Scan for the cell matching the given text and deliver its (x, y) coordinate at center. 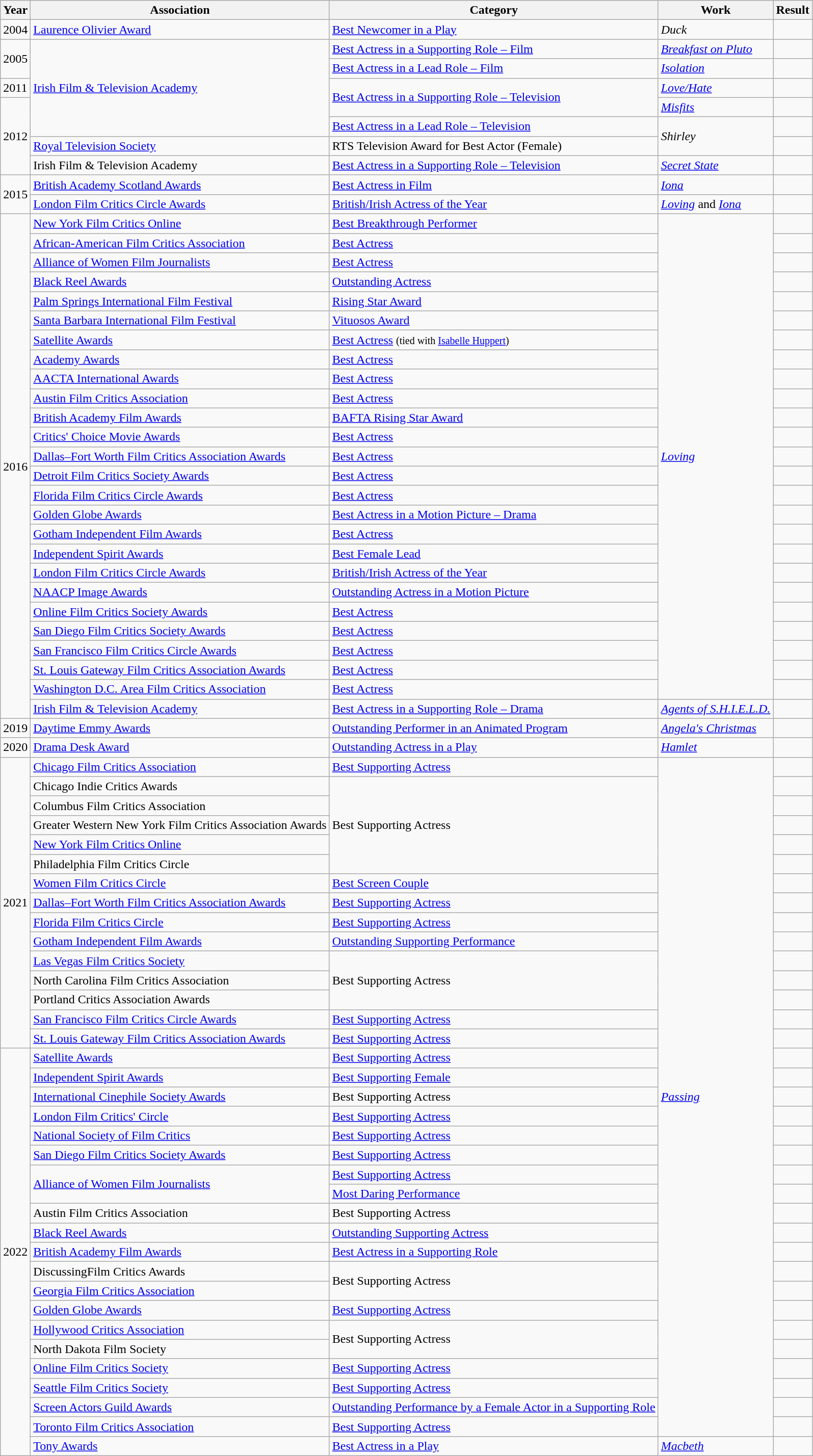
Chicago Film Critics Association (180, 767)
Greater Western New York Film Critics Association Awards (180, 825)
Best Actress in a Supporting Role (493, 1252)
Best Actress in a Supporting Role – Drama (493, 709)
Laurence Olivier Award (180, 30)
Daytime Emmy Awards (180, 728)
Best Actress in Film (493, 185)
Outstanding Supporting Actress (493, 1233)
Portland Critics Association Awards (180, 1000)
2011 (15, 88)
North Carolina Film Critics Association (180, 980)
Philadelphia Film Critics Circle (180, 864)
Palm Springs International Film Festival (180, 301)
2004 (15, 30)
Iona (716, 185)
Best Screen Couple (493, 883)
Screen Actors Guild Awards (180, 1407)
African-American Film Critics Association (180, 243)
Outstanding Supporting Performance (493, 942)
Category (493, 10)
Loving (716, 456)
Tony Awards (180, 1446)
Rising Star Award (493, 301)
Year (15, 10)
Best Female Lead (493, 553)
Best Actress in a Lead Role – Television (493, 126)
AACTA International Awards (180, 379)
Passing (716, 1097)
Breakfast on Pluto (716, 49)
BAFTA Rising Star Award (493, 418)
Santa Barbara International Film Festival (180, 321)
Seattle Film Critics Society (180, 1388)
Columbus Film Critics Association (180, 805)
Detroit Film Critics Society Awards (180, 476)
British Academy Scotland Awards (180, 185)
2005 (15, 59)
Online Film Critics Society Awards (180, 612)
Las Vegas Film Critics Society (180, 961)
Best Actress in a Play (493, 1446)
Best Actress in a Supporting Role – Film (493, 49)
2020 (15, 747)
2012 (15, 136)
Outstanding Actress in a Motion Picture (493, 592)
Agents of S.H.I.E.L.D. (716, 709)
2016 (15, 466)
Secret State (716, 165)
DiscussingFilm Critics Awards (180, 1271)
Outstanding Performance by a Female Actor in a Supporting Role (493, 1407)
Drama Desk Award (180, 747)
Florida Film Critics Circle (180, 922)
NAACP Image Awards (180, 592)
Outstanding Actress (493, 282)
Georgia Film Critics Association (180, 1291)
Macbeth (716, 1446)
Chicago Indie Critics Awards (180, 786)
Work (716, 10)
Best Actress in a Lead Role – Film (493, 68)
International Cinephile Society Awards (180, 1097)
Duck (716, 30)
Best Newcomer in a Play (493, 30)
London Film Critics' Circle (180, 1116)
Royal Television Society (180, 146)
Critics' Choice Movie Awards (180, 437)
Loving and Iona (716, 204)
National Society of Film Critics (180, 1135)
2015 (15, 194)
Best Breakthrough Performer (493, 223)
Academy Awards (180, 359)
Florida Film Critics Circle Awards (180, 495)
2021 (15, 902)
2019 (15, 728)
Result (793, 10)
Washington D.C. Area Film Critics Association (180, 689)
Outstanding Performer in an Animated Program (493, 728)
Online Film Critics Society (180, 1368)
Best Actress (tied with Isabelle Huppert) (493, 340)
Hollywood Critics Association (180, 1330)
Love/Hate (716, 88)
2022 (15, 1252)
North Dakota Film Society (180, 1349)
Angela's Christmas (716, 728)
Association (180, 10)
Vituosos Award (493, 321)
Isolation (716, 68)
RTS Television Award for Best Actor (Female) (493, 146)
Misfits (716, 107)
Toronto Film Critics Association (180, 1426)
Hamlet (716, 747)
Best Supporting Female (493, 1077)
Women Film Critics Circle (180, 883)
Outstanding Actress in a Play (493, 747)
Shirley (716, 136)
Best Actress in a Motion Picture – Drama (493, 514)
Most Daring Performance (493, 1194)
